For the text-containing cell, return its midpoint in (X, Y) coordinate format. 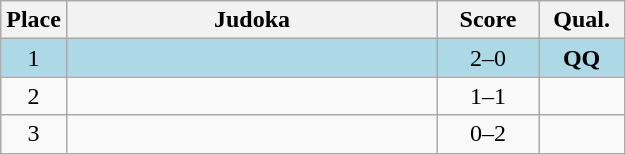
2 (34, 96)
QQ (582, 58)
Score (488, 20)
2–0 (488, 58)
1–1 (488, 96)
Qual. (582, 20)
1 (34, 58)
0–2 (488, 134)
Place (34, 20)
3 (34, 134)
Judoka (252, 20)
